Determine the (x, y) coordinate at the center of the cell enclosing the given text.  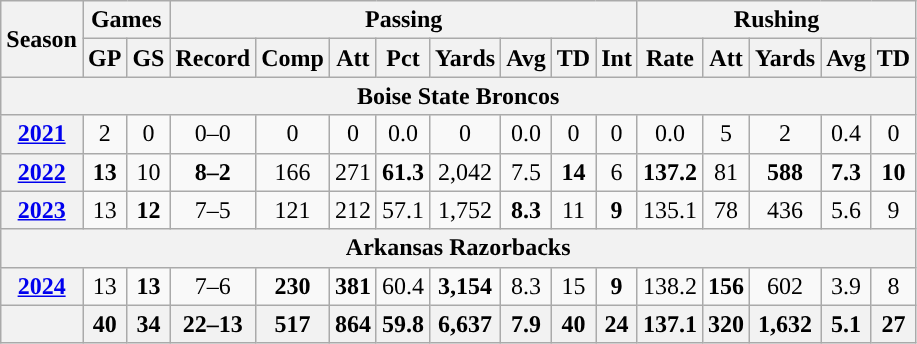
121 (293, 210)
7.9 (526, 324)
78 (726, 210)
2021 (42, 134)
1,632 (786, 324)
81 (726, 172)
6,637 (466, 324)
2,042 (466, 172)
24 (617, 324)
Games (126, 20)
2024 (42, 286)
602 (786, 286)
137.1 (670, 324)
138.2 (670, 286)
271 (352, 172)
7.3 (846, 172)
Rate (670, 58)
3.9 (846, 286)
2022 (42, 172)
GS (148, 58)
135.1 (670, 210)
57.1 (402, 210)
27 (893, 324)
0–0 (213, 134)
166 (293, 172)
Record (213, 58)
588 (786, 172)
22–13 (213, 324)
12 (148, 210)
61.3 (402, 172)
320 (726, 324)
Arkansas Razorbacks (458, 248)
6 (617, 172)
15 (573, 286)
7.5 (526, 172)
Int (617, 58)
1,752 (466, 210)
137.2 (670, 172)
Rushing (776, 20)
2023 (42, 210)
GP (104, 58)
156 (726, 286)
Passing (404, 20)
Season (42, 39)
60.4 (402, 286)
3,154 (466, 286)
7–6 (213, 286)
11 (573, 210)
381 (352, 286)
14 (573, 172)
Pct (402, 58)
5 (726, 134)
Boise State Broncos (458, 96)
59.8 (402, 324)
864 (352, 324)
212 (352, 210)
230 (293, 286)
7–5 (213, 210)
0.4 (846, 134)
34 (148, 324)
Comp (293, 58)
517 (293, 324)
8 (893, 286)
436 (786, 210)
5.6 (846, 210)
5.1 (846, 324)
8–2 (213, 172)
